Find where the given text appears and provide that cell's center as [X, Y] coordinate. 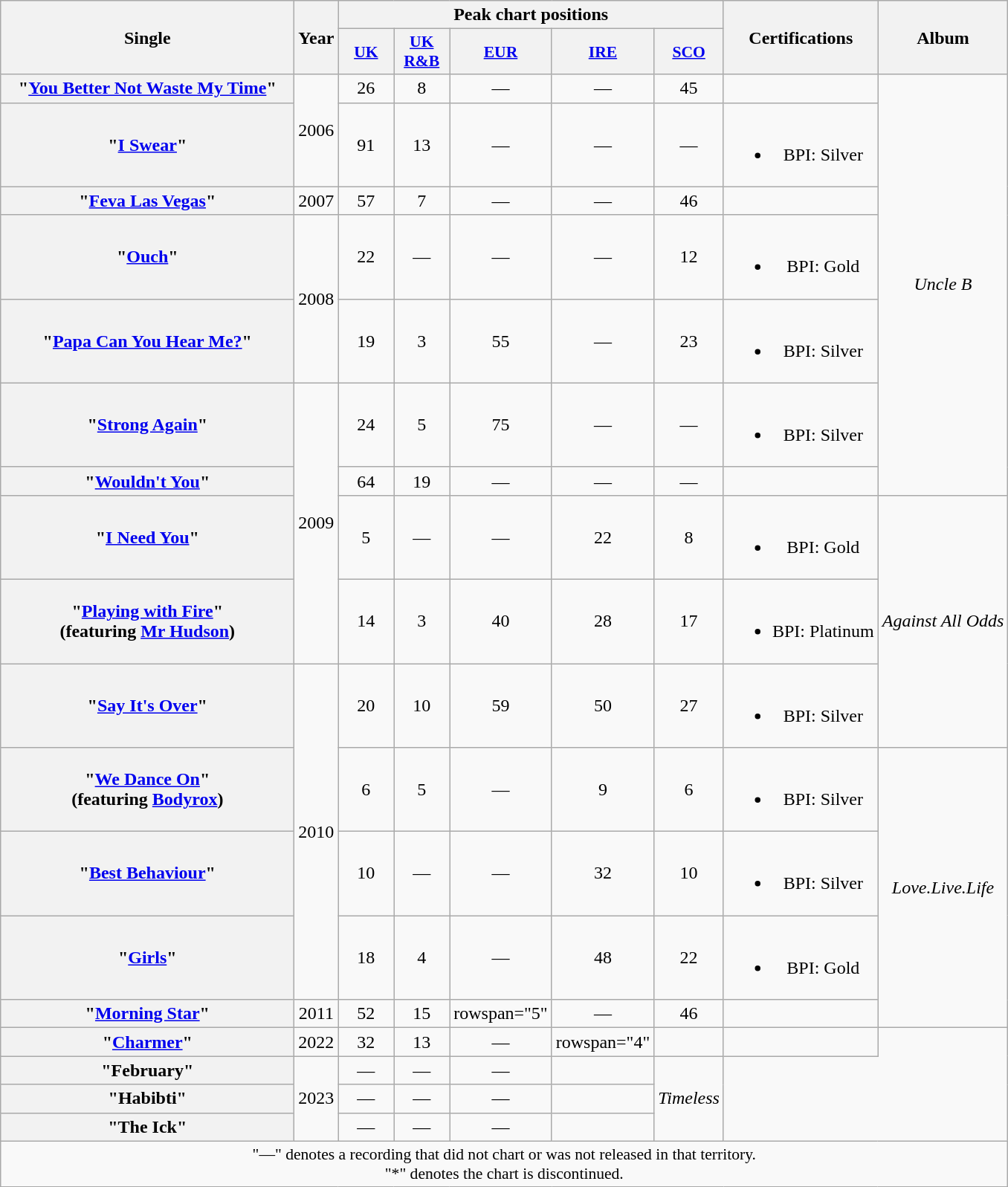
UKR&B [422, 52]
17 [689, 621]
4 [422, 957]
45 [689, 88]
"Charmer" [147, 1042]
75 [501, 425]
52 [366, 1014]
"Playing with Fire"(featuring Mr Hudson) [147, 621]
64 [366, 481]
55 [501, 340]
rowspan="5" [501, 1014]
"Strong Again" [147, 425]
"The Ick" [147, 1127]
Love.Live.Life [943, 887]
2011 [317, 1014]
Timeless [689, 1099]
2009 [317, 523]
14 [366, 621]
EUR [501, 52]
15 [422, 1014]
"Say It's Over" [147, 705]
50 [603, 705]
23 [689, 340]
"Morning Star" [147, 1014]
12 [689, 257]
40 [501, 621]
Single [147, 37]
2022 [317, 1042]
"Best Behaviour" [147, 874]
Year [317, 37]
2006 [317, 131]
Peak chart positions [531, 15]
2008 [317, 299]
"I Need You" [147, 537]
"Girls" [147, 957]
24 [366, 425]
"Ouch" [147, 257]
"—" denotes a recording that did not chart or was not released in that territory."*" denotes the chart is discontinued. [504, 1164]
rowspan="4" [603, 1042]
IRE [603, 52]
2007 [317, 201]
48 [603, 957]
SCO [689, 52]
91 [366, 144]
Album [943, 37]
27 [689, 705]
Uncle B [943, 285]
UK [366, 52]
"You Better Not Waste My Time" [147, 88]
2023 [317, 1099]
"Wouldn't You" [147, 481]
BPI: Platinum [801, 621]
Certifications [801, 37]
"I Swear" [147, 144]
"Habibti" [147, 1099]
"February" [147, 1070]
"Papa Can You Hear Me?" [147, 340]
2010 [317, 831]
9 [603, 789]
18 [366, 957]
28 [603, 621]
"Feva Las Vegas" [147, 201]
57 [366, 201]
"We Dance On"(featuring Bodyrox) [147, 789]
26 [366, 88]
Against All Odds [943, 621]
20 [366, 705]
7 [422, 201]
59 [501, 705]
